Identify which cell holds the provided text, then report its [X, Y] central coordinate. 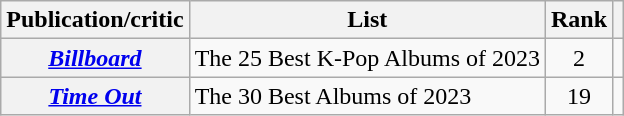
2 [580, 58]
The 30 Best Albums of 2023 [367, 96]
Time Out [95, 96]
Billboard [95, 58]
Rank [580, 20]
List [367, 20]
Publication/critic [95, 20]
The 25 Best K-Pop Albums of 2023 [367, 58]
19 [580, 96]
